Return the (x, y) coordinate for the center point of the cell that contains the specified text.  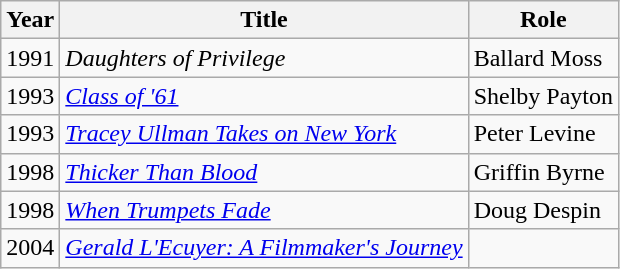
Class of '61 (264, 96)
Gerald L'Ecuyer: A Filmmaker's Journey (264, 248)
Thicker Than Blood (264, 172)
1991 (30, 58)
Doug Despin (543, 210)
Ballard Moss (543, 58)
Daughters of Privilege (264, 58)
Year (30, 20)
2004 (30, 248)
When Trumpets Fade (264, 210)
Role (543, 20)
Griffin Byrne (543, 172)
Tracey Ullman Takes on New York (264, 134)
Title (264, 20)
Peter Levine (543, 134)
Shelby Payton (543, 96)
